Capture the cell that displays the provided text and extract its (X, Y) central coordinate. 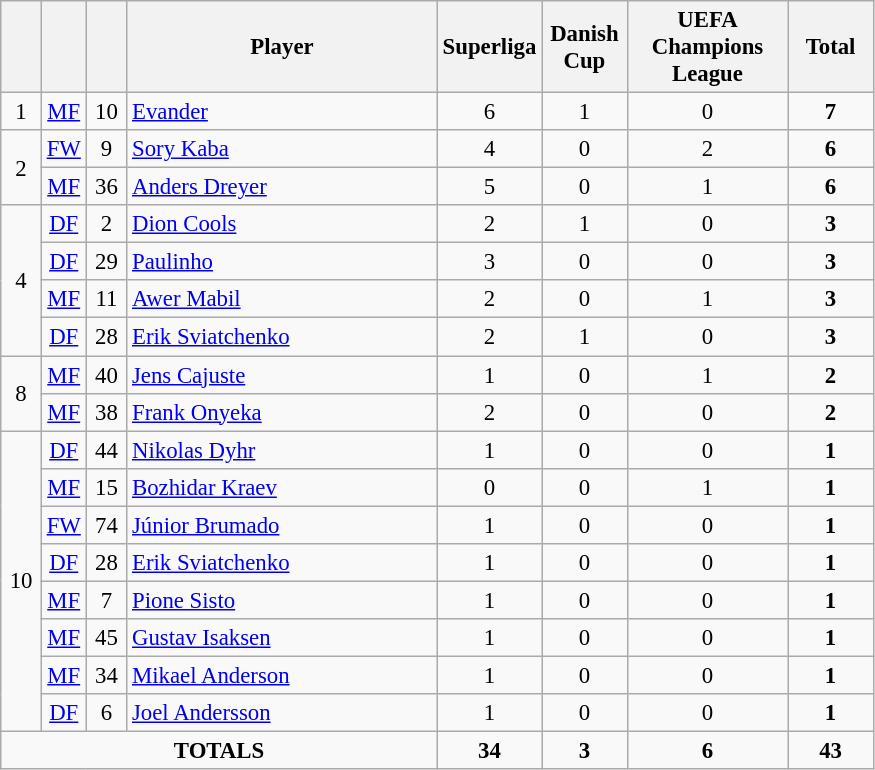
38 (106, 412)
15 (106, 487)
Mikael Anderson (282, 675)
Sory Kaba (282, 149)
Júnior Brumado (282, 525)
43 (831, 751)
Danish Cup (585, 47)
5 (489, 187)
45 (106, 638)
29 (106, 262)
Nikolas Dyhr (282, 450)
8 (22, 394)
Paulinho (282, 262)
Awer Mabil (282, 299)
Frank Onyeka (282, 412)
Gustav Isaksen (282, 638)
Superliga (489, 47)
Evander (282, 112)
Joel Andersson (282, 713)
Dion Cools (282, 224)
Bozhidar Kraev (282, 487)
UEFA Champions League (708, 47)
TOTALS (220, 751)
Total (831, 47)
Player (282, 47)
74 (106, 525)
11 (106, 299)
Pione Sisto (282, 600)
Anders Dreyer (282, 187)
44 (106, 450)
Jens Cajuste (282, 375)
40 (106, 375)
9 (106, 149)
36 (106, 187)
